Determine the [X, Y] coordinate at the center of the cell enclosing the given text.  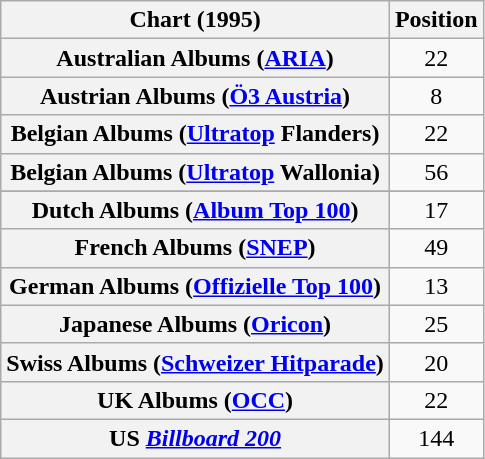
144 [436, 438]
French Albums (SNEP) [196, 248]
56 [436, 172]
Chart (1995) [196, 20]
Belgian Albums (Ultratop Flanders) [196, 134]
Belgian Albums (Ultratop Wallonia) [196, 172]
US Billboard 200 [196, 438]
17 [436, 210]
Swiss Albums (Schweizer Hitparade) [196, 362]
20 [436, 362]
49 [436, 248]
Japanese Albums (Oricon) [196, 324]
13 [436, 286]
Australian Albums (ARIA) [196, 58]
German Albums (Offizielle Top 100) [196, 286]
UK Albums (OCC) [196, 400]
Position [436, 20]
25 [436, 324]
Austrian Albums (Ö3 Austria) [196, 96]
Dutch Albums (Album Top 100) [196, 210]
8 [436, 96]
